Locate the cell with the specified text and output its (x, y) center coordinate. 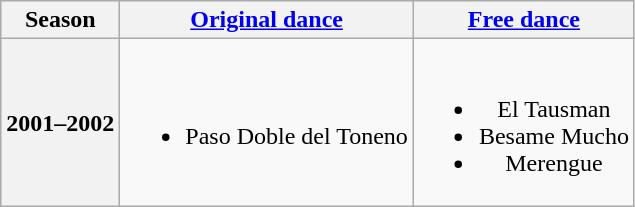
2001–2002 (60, 122)
Free dance (524, 20)
El Tausman Besame MuchoMerengue (524, 122)
Paso Doble del Toneno (267, 122)
Season (60, 20)
Original dance (267, 20)
